Provide the [X, Y] coordinate of the cell's center where the given text is located.  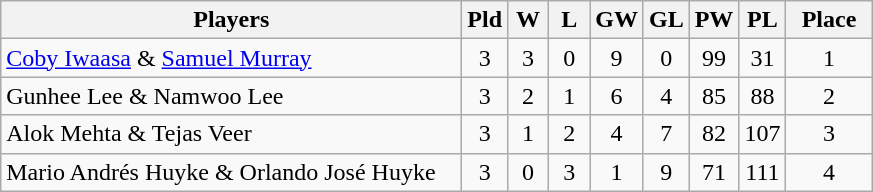
GL [666, 20]
Players [232, 20]
85 [714, 96]
Pld [485, 20]
107 [762, 134]
PW [714, 20]
Gunhee Lee & Namwoo Lee [232, 96]
L [570, 20]
Coby Iwaasa & Samuel Murray [232, 58]
7 [666, 134]
99 [714, 58]
GW [617, 20]
Place [829, 20]
PL [762, 20]
Mario Andrés Huyke & Orlando José Huyke [232, 172]
31 [762, 58]
6 [617, 96]
88 [762, 96]
82 [714, 134]
Alok Mehta & Tejas Veer [232, 134]
111 [762, 172]
W [528, 20]
71 [714, 172]
